Return the [x, y] coordinate for the center point of the cell that contains the specified text.  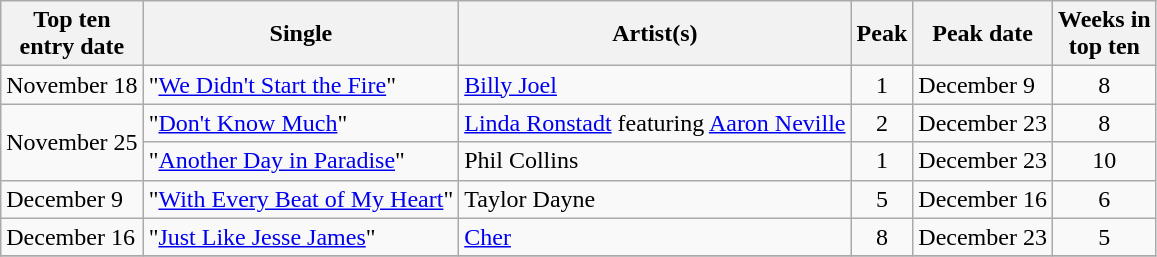
10 [1104, 161]
"Don't Know Much" [301, 123]
Artist(s) [655, 34]
"Another Day in Paradise" [301, 161]
Peak date [983, 34]
Phil Collins [655, 161]
Billy Joel [655, 85]
"With Every Beat of My Heart" [301, 199]
Weeks intop ten [1104, 34]
Top tenentry date [72, 34]
"Just Like Jesse James" [301, 237]
2 [882, 123]
Single [301, 34]
Peak [882, 34]
November 25 [72, 142]
Taylor Dayne [655, 199]
November 18 [72, 85]
Cher [655, 237]
6 [1104, 199]
"We Didn't Start the Fire" [301, 85]
Linda Ronstadt featuring Aaron Neville [655, 123]
